Determine the (X, Y) coordinate at the center of the cell enclosing the given text.  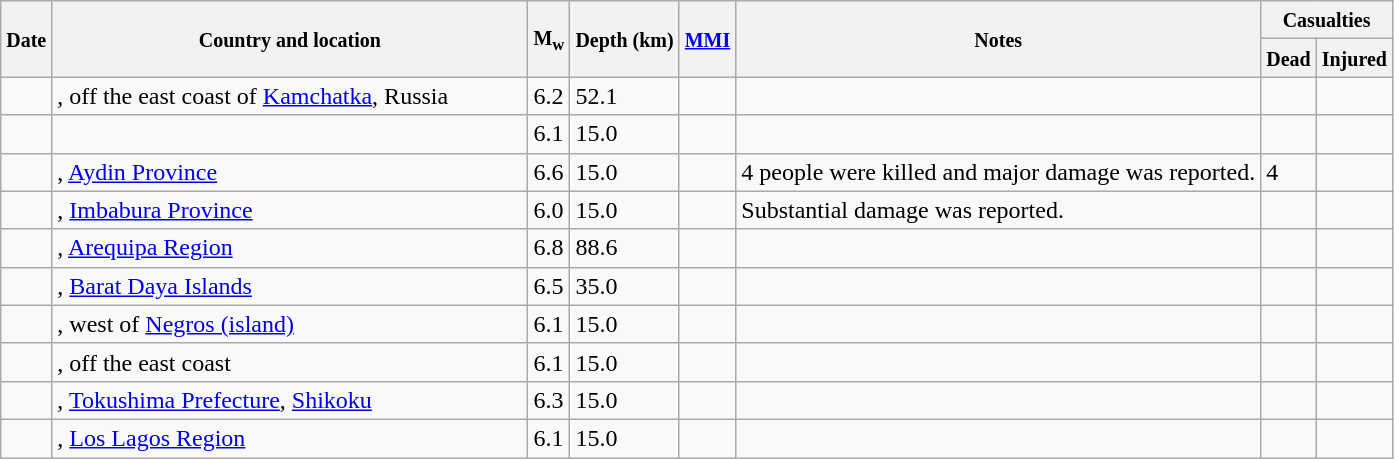
, Tokushima Prefecture, Shikoku (290, 400)
, west of Negros (island) (290, 324)
6.8 (549, 248)
Notes (998, 39)
88.6 (624, 248)
Substantial damage was reported. (998, 210)
, off the east coast (290, 362)
4 (1289, 172)
6.0 (549, 210)
, Arequipa Region (290, 248)
Injured (1354, 58)
Country and location (290, 39)
35.0 (624, 286)
6.6 (549, 172)
52.1 (624, 96)
, off the east coast of Kamchatka, Russia (290, 96)
Mw (549, 39)
, Imbabura Province (290, 210)
6.5 (549, 286)
MMI (708, 39)
Dead (1289, 58)
Casualties (1327, 20)
, Barat Daya Islands (290, 286)
Depth (km) (624, 39)
4 people were killed and major damage was reported. (998, 172)
, Los Lagos Region (290, 438)
6.2 (549, 96)
6.3 (549, 400)
Date (26, 39)
, Aydin Province (290, 172)
